Scan for the cell matching the given text and deliver its (x, y) coordinate at center. 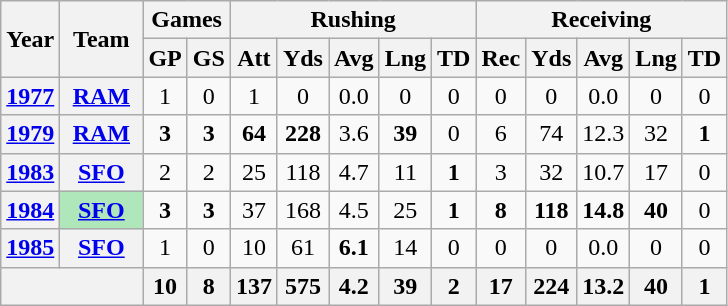
74 (552, 134)
6 (501, 134)
GP (165, 58)
224 (552, 286)
Rushing (353, 20)
61 (302, 248)
Receiving (602, 20)
64 (254, 134)
1977 (30, 96)
11 (405, 172)
Year (30, 39)
GS (208, 58)
1984 (30, 210)
4.5 (354, 210)
14 (405, 248)
3.6 (354, 134)
228 (302, 134)
Rec (501, 58)
4.2 (354, 286)
37 (254, 210)
1985 (30, 248)
Att (254, 58)
4.7 (354, 172)
6.1 (354, 248)
168 (302, 210)
1983 (30, 172)
Games (186, 20)
14.8 (604, 210)
Team (102, 39)
10.7 (604, 172)
12.3 (604, 134)
575 (302, 286)
137 (254, 286)
13.2 (604, 286)
1979 (30, 134)
